Extract the (x, y) coordinate from the center of the cell holding the provided text.  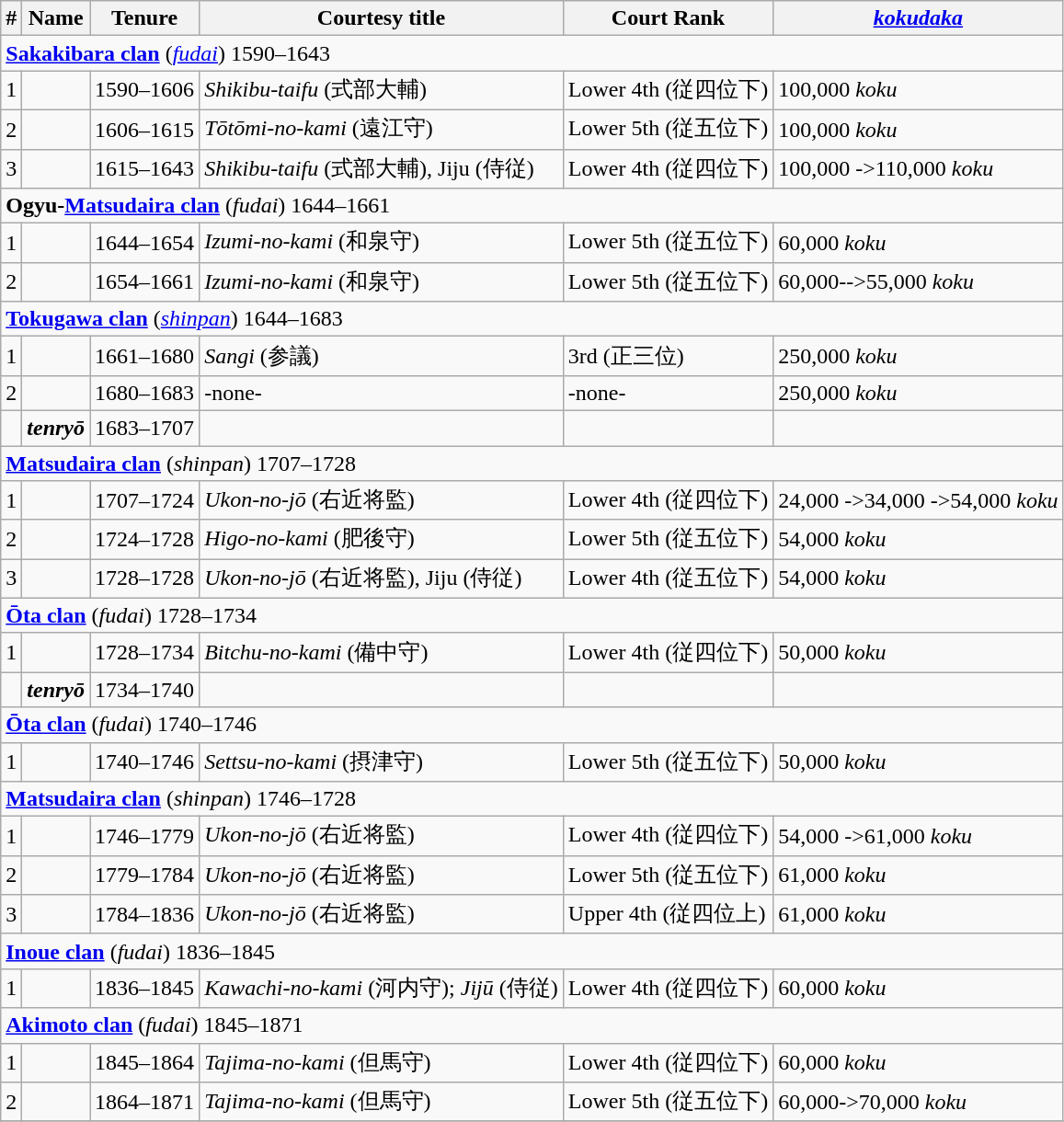
1845–1864 (145, 1063)
1784–1836 (145, 914)
1864–1871 (145, 1102)
Ōta clan (fudai) 1728–1734 (532, 615)
Matsudaira clan (shinpan) 1746–1728 (532, 799)
Settsu-no-kami (摂津守) (382, 761)
Inoue clan (fudai) 1836–1845 (532, 951)
1615–1643 (145, 169)
Shikibu-taifu (式部大輔) (382, 90)
Lower 4th (従五位下) (668, 579)
kokudaka (918, 18)
Tōtōmi-no-kami (遠江守) (382, 129)
1740–1746 (145, 761)
54,000 ->61,000 koku (918, 837)
1724–1728 (145, 539)
100,000 ->110,000 koku (918, 169)
Name (56, 18)
# (11, 18)
Matsudaira clan (shinpan) 1707–1728 (532, 463)
1654–1661 (145, 281)
Sakakibara clan (fudai) 1590–1643 (532, 53)
1836–1845 (145, 988)
60,000->70,000 koku (918, 1102)
1683–1707 (145, 428)
1728–1728 (145, 579)
Higo-no-kami (肥後守) (382, 539)
1606–1615 (145, 129)
Akimoto clan (fudai) 1845–1871 (532, 1025)
1644–1654 (145, 243)
1779–1784 (145, 876)
Ukon-no-jō (右近将監), Jiju (侍従) (382, 579)
Tenure (145, 18)
24,000 ->34,000 ->54,000 koku (918, 500)
Bitchu-no-kami (備中守) (382, 653)
1746–1779 (145, 837)
1680–1683 (145, 393)
Ogyu-Matsudaira clan (fudai) 1644–1661 (532, 206)
Sangi (参議) (382, 357)
Ōta clan (fudai) 1740–1746 (532, 725)
Shikibu-taifu (式部大輔), Jiju (侍従) (382, 169)
Kawachi-no-kami (河内守); Jijū (侍従) (382, 988)
Upper 4th (従四位上) (668, 914)
Tokugawa clan (shinpan) 1644–1683 (532, 319)
60,000-->55,000 koku (918, 281)
Court Rank (668, 18)
1590–1606 (145, 90)
1728–1734 (145, 653)
1734–1740 (145, 690)
3rd (正三位) (668, 357)
1707–1724 (145, 500)
Courtesy title (382, 18)
1661–1680 (145, 357)
